Determine the [x, y] coordinate at the center of the cell enclosing the given text.  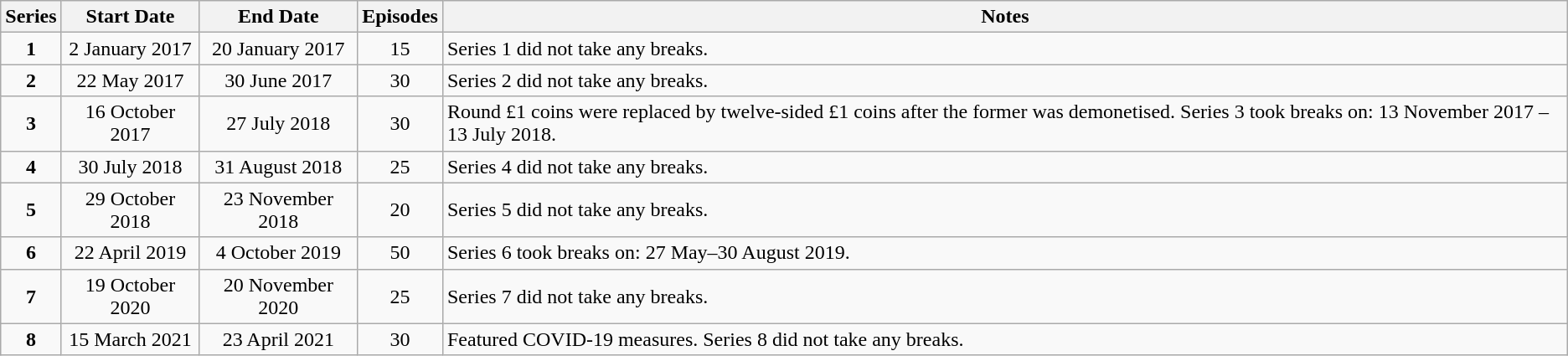
4 October 2019 [278, 253]
16 October 2017 [131, 124]
Episodes [400, 17]
2 January 2017 [131, 49]
22 May 2017 [131, 80]
20 January 2017 [278, 49]
3 [31, 124]
29 October 2018 [131, 209]
Notes [1005, 17]
50 [400, 253]
8 [31, 339]
31 August 2018 [278, 167]
Series 7 did not take any breaks. [1005, 297]
Series [31, 17]
Series 2 did not take any breaks. [1005, 80]
Featured COVID-19 measures. Series 8 did not take any breaks. [1005, 339]
2 [31, 80]
30 June 2017 [278, 80]
30 July 2018 [131, 167]
4 [31, 167]
1 [31, 49]
Series 6 took breaks on: 27 May–30 August 2019. [1005, 253]
15 [400, 49]
Series 1 did not take any breaks. [1005, 49]
19 October 2020 [131, 297]
7 [31, 297]
Round £1 coins were replaced by twelve-sided £1 coins after the former was demonetised. Series 3 took breaks on: 13 November 2017 – 13 July 2018. [1005, 124]
22 April 2019 [131, 253]
20 November 2020 [278, 297]
27 July 2018 [278, 124]
6 [31, 253]
Start Date [131, 17]
Series 4 did not take any breaks. [1005, 167]
23 April 2021 [278, 339]
5 [31, 209]
20 [400, 209]
Series 5 did not take any breaks. [1005, 209]
End Date [278, 17]
23 November 2018 [278, 209]
15 March 2021 [131, 339]
